Return [x, y] of the center of cell containing provided text 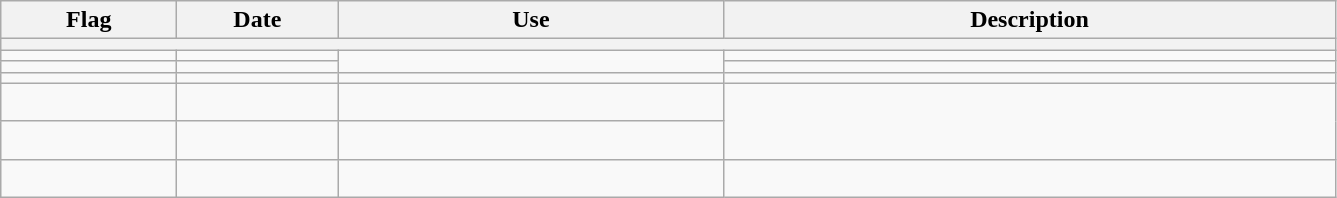
Description [1030, 20]
Flag [89, 20]
Date [258, 20]
Use [531, 20]
